From the cell containing the given text, extract its center point as (X, Y) coordinate. 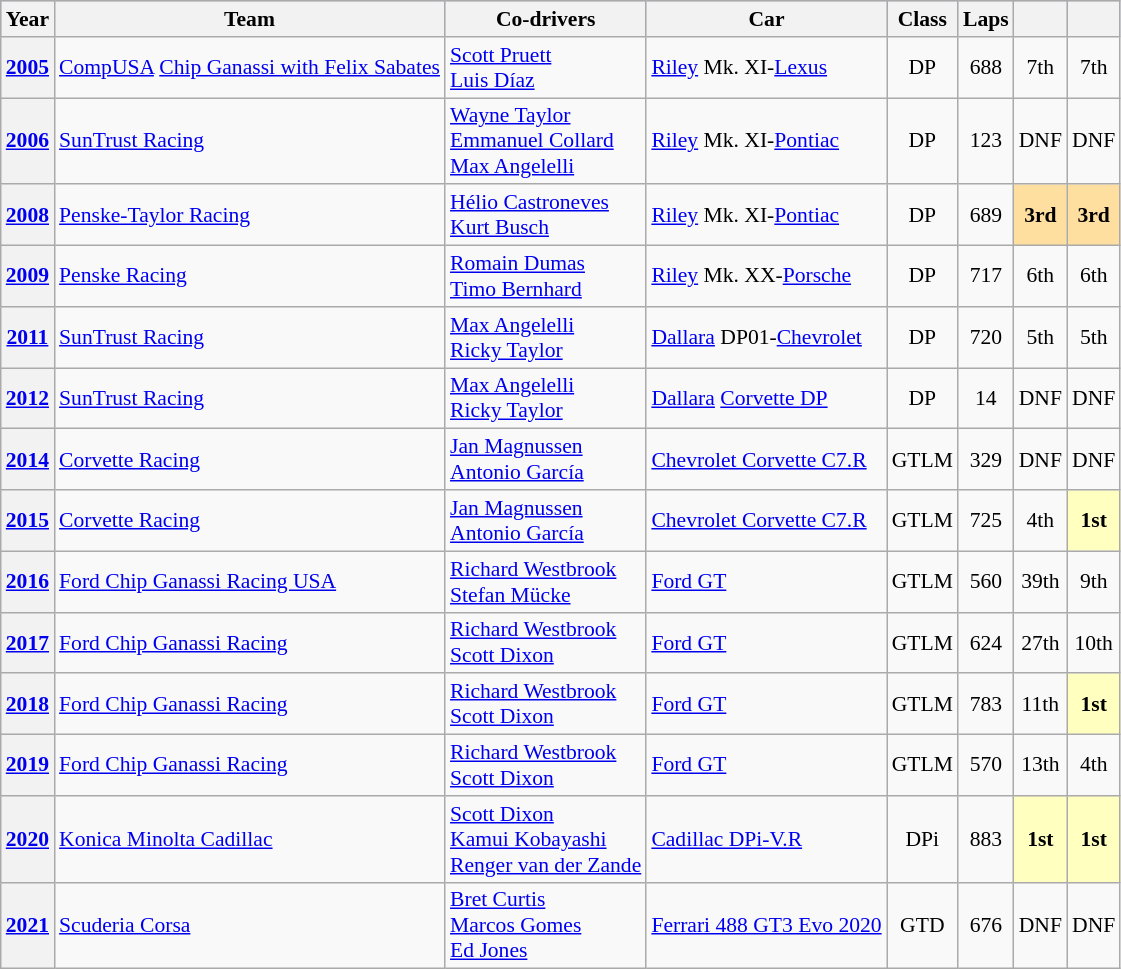
14 (986, 398)
Cadillac DPi-V.R (766, 840)
Team (250, 19)
Laps (986, 19)
39th (1040, 582)
2019 (28, 766)
Scott Pruett Luis Díaz (546, 68)
Richard Westbrook Stefan Mücke (546, 582)
2012 (28, 398)
11th (1040, 704)
720 (986, 338)
Konica Minolta Cadillac (250, 840)
2017 (28, 642)
Wayne Taylor Emmanuel Collard Max Angelelli (546, 142)
Riley Mk. XX-Porsche (766, 276)
Year (28, 19)
717 (986, 276)
Co-drivers (546, 19)
Dallara Corvette DP (766, 398)
Penske-Taylor Racing (250, 216)
13th (1040, 766)
Ferrari 488 GT3 Evo 2020 (766, 926)
Dallara DP01-Chevrolet (766, 338)
2016 (28, 582)
Scott Dixon Kamui Kobayashi Renger van der Zande (546, 840)
560 (986, 582)
2015 (28, 520)
2020 (28, 840)
689 (986, 216)
624 (986, 642)
2011 (28, 338)
CompUSA Chip Ganassi with Felix Sabates (250, 68)
27th (1040, 642)
2009 (28, 276)
Hélio Castroneves Kurt Busch (546, 216)
Car (766, 19)
2021 (28, 926)
Class (922, 19)
Scuderia Corsa (250, 926)
725 (986, 520)
10th (1094, 642)
570 (986, 766)
329 (986, 460)
783 (986, 704)
Penske Racing (250, 276)
688 (986, 68)
DPi (922, 840)
2006 (28, 142)
676 (986, 926)
GTD (922, 926)
Bret Curtis Marcos Gomes Ed Jones (546, 926)
Romain Dumas Timo Bernhard (546, 276)
123 (986, 142)
9th (1094, 582)
883 (986, 840)
2018 (28, 704)
Ford Chip Ganassi Racing USA (250, 582)
2005 (28, 68)
Riley Mk. XI-Lexus (766, 68)
2014 (28, 460)
2008 (28, 216)
